Search for the cell housing the specified text and yield its (x, y) center coordinate. 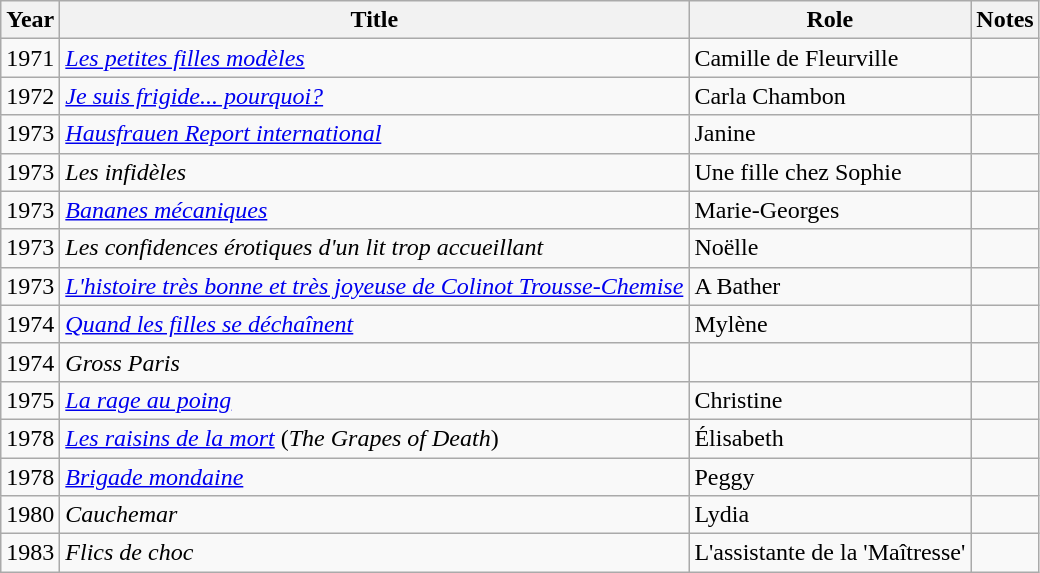
Mylène (830, 324)
L'histoire très bonne et très joyeuse de Colinot Trousse-Chemise (374, 286)
1980 (30, 515)
Une fille chez Sophie (830, 172)
Cauchemar (374, 515)
Year (30, 20)
Gross Paris (374, 362)
Janine (830, 134)
Quand les filles se déchaînent (374, 324)
Carla Chambon (830, 96)
Les raisins de la mort (The Grapes of Death) (374, 438)
Les confidences érotiques d'un lit trop accueillant (374, 248)
Marie-Georges (830, 210)
Bananes mécaniques (374, 210)
Lydia (830, 515)
Notes (1005, 20)
Christine (830, 400)
Role (830, 20)
1971 (30, 58)
L'assistante de la 'Maîtresse' (830, 553)
Les infidèles (374, 172)
1975 (30, 400)
Peggy (830, 477)
Je suis frigide... pourquoi? (374, 96)
1983 (30, 553)
Hausfrauen Report international (374, 134)
1972 (30, 96)
Flics de choc (374, 553)
Brigade mondaine (374, 477)
Élisabeth (830, 438)
A Bather (830, 286)
Title (374, 20)
Noëlle (830, 248)
Camille de Fleurville (830, 58)
Les petites filles modèles (374, 58)
La rage au poing (374, 400)
